Search for the cell housing the specified text and yield its [x, y] center coordinate. 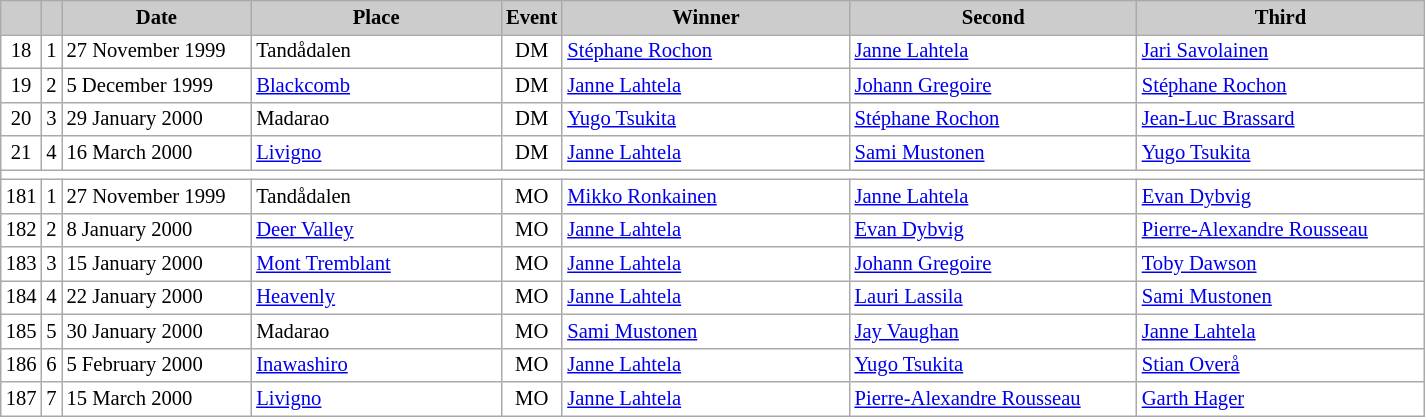
Garth Hager [1280, 399]
Event [532, 17]
185 [22, 331]
Toby Dawson [1280, 263]
16 March 2000 [157, 153]
Second [994, 17]
Jean-Luc Brassard [1280, 119]
6 [51, 365]
Deer Valley [376, 230]
Place [376, 17]
183 [22, 263]
Lauri Lassila [994, 297]
Inawashiro [376, 365]
5 [51, 331]
Blackcomb [376, 85]
7 [51, 399]
181 [22, 196]
30 January 2000 [157, 331]
Date [157, 17]
20 [22, 119]
186 [22, 365]
Third [1280, 17]
22 January 2000 [157, 297]
Stian Overå [1280, 365]
18 [22, 51]
Mont Tremblant [376, 263]
21 [22, 153]
8 January 2000 [157, 230]
15 March 2000 [157, 399]
184 [22, 297]
Heavenly [376, 297]
182 [22, 230]
19 [22, 85]
5 December 1999 [157, 85]
Jay Vaughan [994, 331]
29 January 2000 [157, 119]
Winner [706, 17]
5 February 2000 [157, 365]
Mikko Ronkainen [706, 196]
15 January 2000 [157, 263]
Jari Savolainen [1280, 51]
187 [22, 399]
